Locate the cell with the specified text and output its (X, Y) center coordinate. 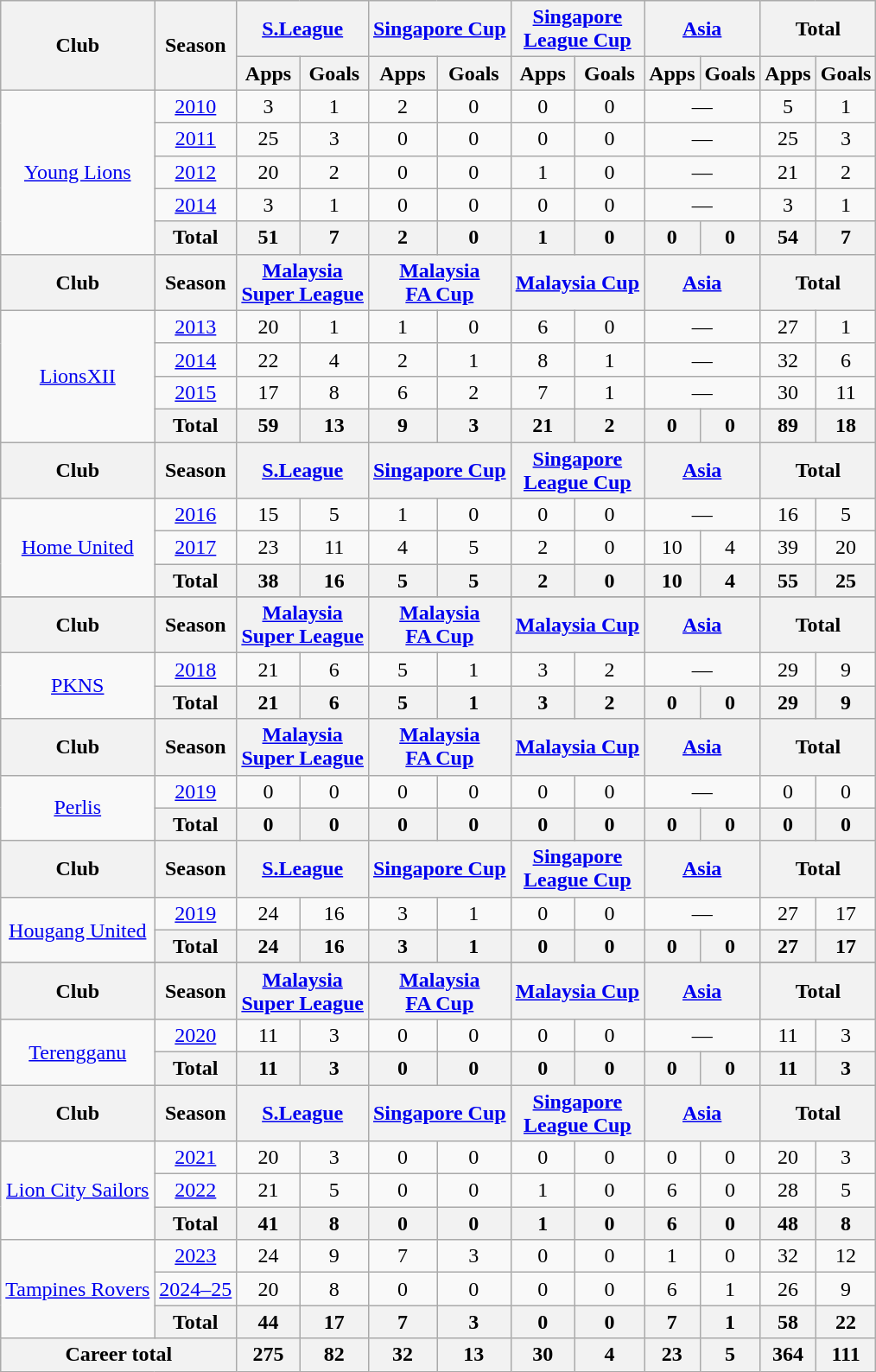
12 (846, 1256)
2015 (195, 392)
2018 (195, 670)
2010 (195, 106)
38 (268, 581)
111 (846, 1355)
2020 (195, 1035)
55 (788, 581)
2013 (195, 327)
Hougang United (78, 930)
2024–25 (195, 1289)
Career total (119, 1355)
26 (788, 1289)
Perlis (78, 808)
54 (788, 238)
2011 (195, 139)
364 (788, 1355)
Young Lions (78, 172)
PKNS (78, 686)
2022 (195, 1191)
2021 (195, 1158)
Tampines Rovers (78, 1289)
59 (268, 425)
41 (268, 1223)
275 (268, 1355)
28 (788, 1191)
15 (268, 515)
39 (788, 548)
Lion City Sailors (78, 1191)
Terengganu (78, 1051)
18 (846, 425)
82 (333, 1355)
2017 (195, 548)
2012 (195, 172)
LionsXII (78, 376)
Home United (78, 548)
44 (268, 1322)
2023 (195, 1256)
48 (788, 1223)
58 (788, 1322)
2016 (195, 515)
51 (268, 238)
89 (788, 425)
